Pinpoint the cell where the given text exists, returning its [x, y] midpoint coordinate. 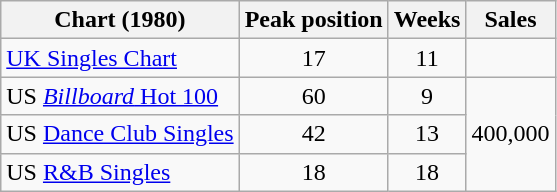
400,000 [510, 134]
13 [427, 134]
11 [427, 58]
Weeks [427, 20]
17 [314, 58]
US Dance Club Singles [120, 134]
US R&B Singles [120, 172]
60 [314, 96]
UK Singles Chart [120, 58]
42 [314, 134]
Peak position [314, 20]
Chart (1980) [120, 20]
US Billboard Hot 100 [120, 96]
Sales [510, 20]
9 [427, 96]
